Determine the [x, y] coordinate at the center of the cell enclosing the given text.  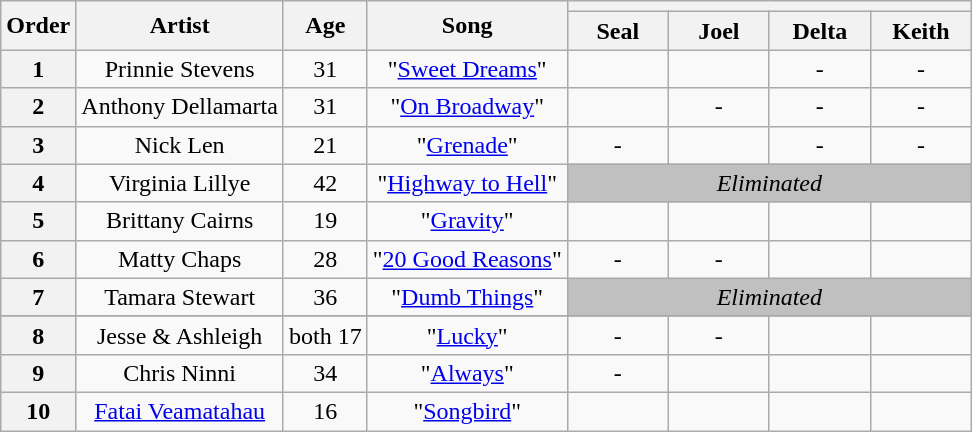
Virginia Lillye [180, 183]
28 [325, 259]
42 [325, 183]
Chris Ninni [180, 373]
2 [38, 107]
"On Broadway" [467, 107]
21 [325, 145]
Joel [718, 31]
Age [325, 26]
5 [38, 221]
"Lucky" [467, 335]
4 [38, 183]
Brittany Cairns [180, 221]
1 [38, 69]
"Highway to Hell" [467, 183]
Keith [920, 31]
Song [467, 26]
both 17 [325, 335]
7 [38, 297]
Matty Chaps [180, 259]
16 [325, 411]
"Gravity" [467, 221]
36 [325, 297]
10 [38, 411]
Nick Len [180, 145]
Fatai Veamatahau [180, 411]
Delta [820, 31]
"Grenade" [467, 145]
8 [38, 335]
"20 Good Reasons" [467, 259]
"Always" [467, 373]
"Sweet Dreams" [467, 69]
3 [38, 145]
34 [325, 373]
Tamara Stewart [180, 297]
9 [38, 373]
Order [38, 26]
"Dumb Things" [467, 297]
Anthony Dellamarta [180, 107]
Seal [618, 31]
Artist [180, 26]
6 [38, 259]
Prinnie Stevens [180, 69]
"Songbird" [467, 411]
Jesse & Ashleigh [180, 335]
19 [325, 221]
